Scan for the cell matching the given text and deliver its (X, Y) coordinate at center. 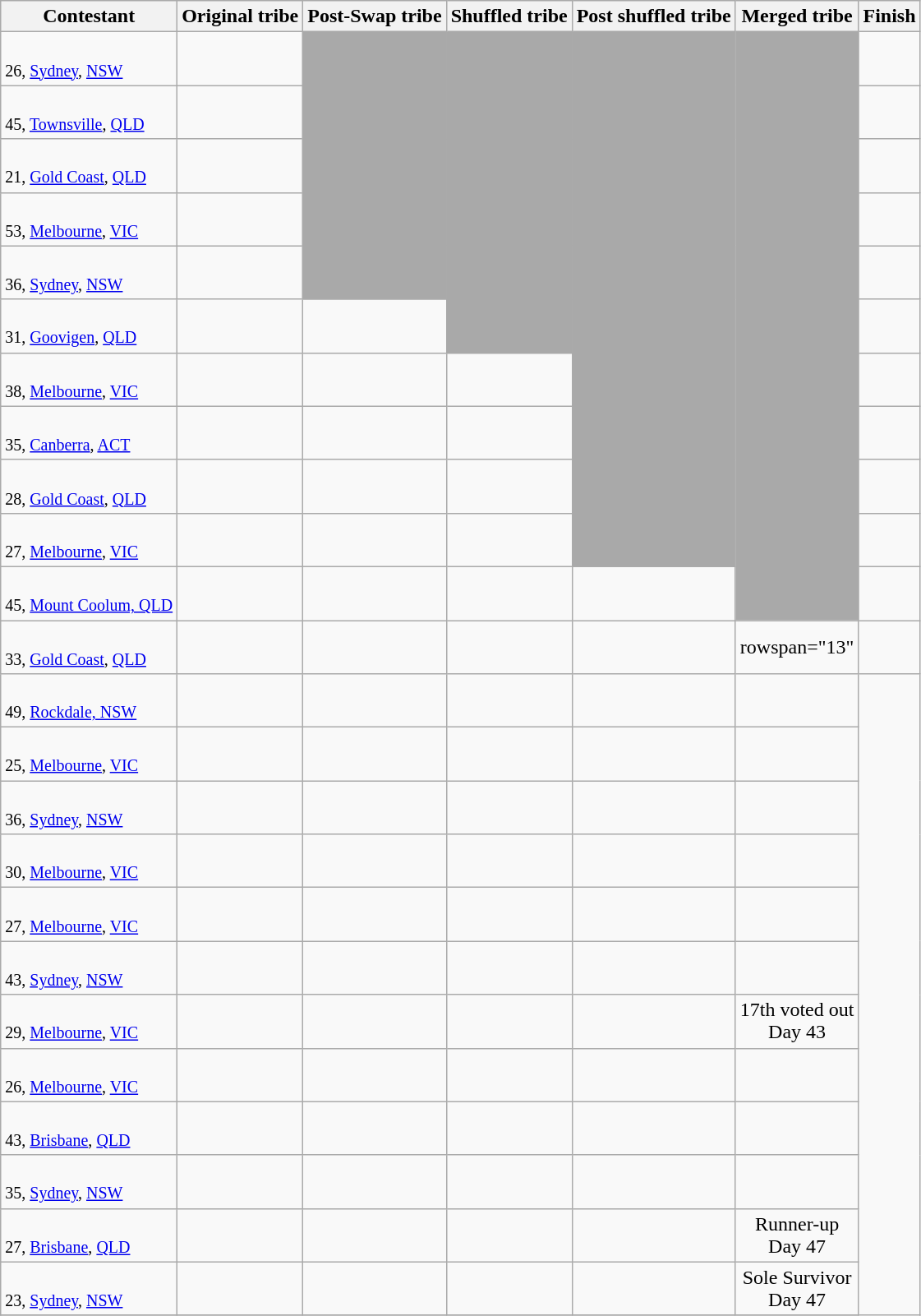
25, Melbourne, VIC (89, 755)
Sole SurvivorDay 47 (797, 1289)
35, Sydney, NSW (89, 1182)
45, Townsville, QLD (89, 112)
Contestant (89, 16)
30, Melbourne, VIC (89, 861)
Runner-upDay 47 (797, 1235)
23, Sydney, NSW (89, 1289)
Shuffled tribe (509, 16)
Original tribe (240, 16)
38, Melbourne, VIC (89, 380)
Finish (889, 16)
rowspan="13" (797, 646)
17th voted outDay 43 (797, 1021)
43, Brisbane, QLD (89, 1128)
31, Goovigen, QLD (89, 326)
21, Gold Coast, QLD (89, 166)
43, Sydney, NSW (89, 968)
28, Gold Coast, QLD (89, 487)
Post-Swap tribe (375, 16)
27, Brisbane, QLD (89, 1235)
26, Melbourne, VIC (89, 1075)
49, Rockdale, NSW (89, 700)
Post shuffled tribe (654, 16)
29, Melbourne, VIC (89, 1021)
53, Melbourne, VIC (89, 219)
Merged tribe (797, 16)
26, Sydney, NSW (89, 59)
33, Gold Coast, QLD (89, 646)
35, Canberra, ACT (89, 432)
45, Mount Coolum, QLD (89, 593)
